Search for the cell housing the specified text and yield its (x, y) center coordinate. 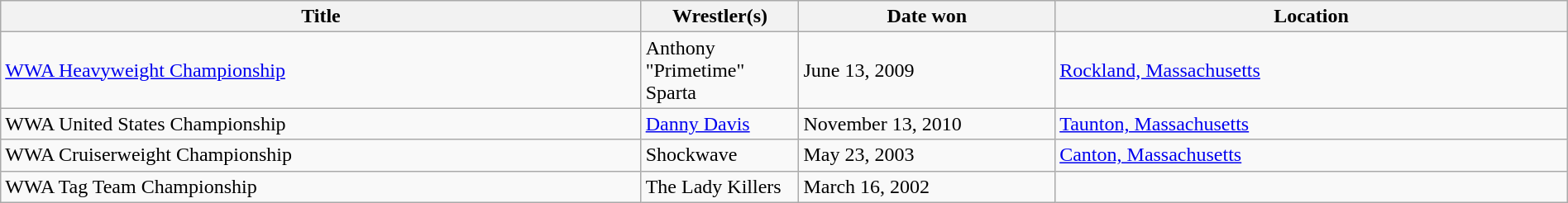
The Lady Killers (719, 186)
May 23, 2003 (927, 155)
WWA Tag Team Championship (321, 186)
Danny Davis (719, 124)
Shockwave (719, 155)
Canton, Massachusetts (1312, 155)
Wrestler(s) (719, 17)
November 13, 2010 (927, 124)
June 13, 2009 (927, 70)
WWA Cruiserweight Championship (321, 155)
WWA United States Championship (321, 124)
March 16, 2002 (927, 186)
Location (1312, 17)
WWA Heavyweight Championship (321, 70)
Title (321, 17)
Date won (927, 17)
Rockland, Massachusetts (1312, 70)
Taunton, Massachusetts (1312, 124)
Anthony "Primetime" Sparta (719, 70)
